Pinpoint the cell where the given text exists, returning its (x, y) midpoint coordinate. 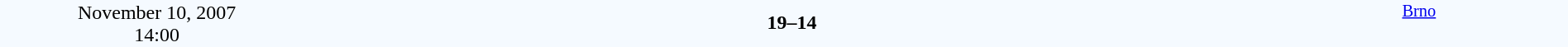
19–14 (791, 22)
November 10, 200714:00 (157, 23)
Brno (1419, 23)
